Pinpoint the cell where the given text exists, returning its (x, y) midpoint coordinate. 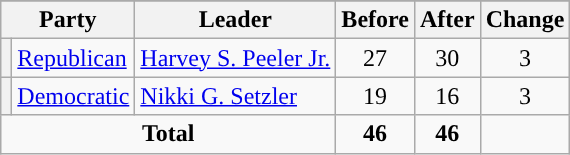
Republican (74, 58)
Leader (236, 20)
19 (376, 96)
Total (168, 134)
Change (525, 20)
Party (68, 20)
30 (447, 58)
Harvey S. Peeler Jr. (236, 58)
Democratic (74, 96)
27 (376, 58)
16 (447, 96)
Before (376, 20)
Nikki G. Setzler (236, 96)
After (447, 20)
